Pinpoint the cell where the given text exists, returning its (x, y) midpoint coordinate. 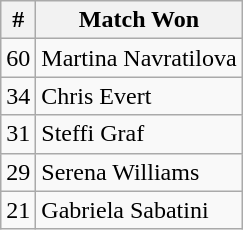
Match Won (139, 20)
21 (18, 210)
Serena Williams (139, 172)
Gabriela Sabatini (139, 210)
Steffi Graf (139, 134)
Chris Evert (139, 96)
# (18, 20)
34 (18, 96)
29 (18, 172)
60 (18, 58)
Martina Navratilova (139, 58)
31 (18, 134)
